Capture the cell that displays the provided text and extract its (x, y) central coordinate. 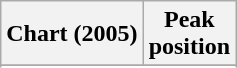
Chart (2005) (72, 34)
Peakposition (189, 34)
